Locate the cell with the specified text and output its (x, y) center coordinate. 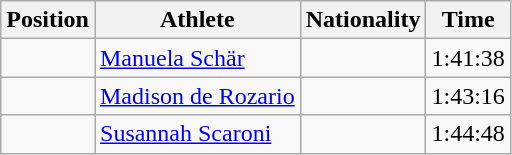
Madison de Rozario (197, 96)
Susannah Scaroni (197, 134)
Nationality (363, 20)
1:43:16 (468, 96)
Time (468, 20)
Position (48, 20)
Manuela Schär (197, 58)
1:41:38 (468, 58)
1:44:48 (468, 134)
Athlete (197, 20)
